For the text-containing cell, return its midpoint in (x, y) coordinate format. 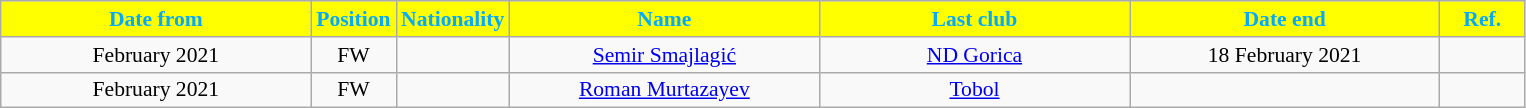
Last club (974, 19)
ND Gorica (974, 55)
Nationality (452, 19)
18 February 2021 (1285, 55)
Date end (1285, 19)
Tobol (974, 90)
Date from (156, 19)
Roman Murtazayev (664, 90)
Name (664, 19)
Position (354, 19)
Ref. (1482, 19)
Semir Smajlagić (664, 55)
